Provide the (x, y) coordinate of the cell's center where the given text is located.  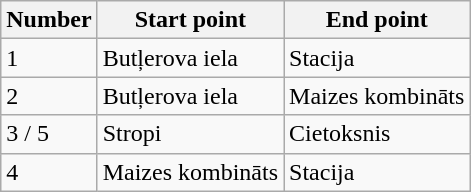
Stropi (190, 134)
Start point (190, 20)
2 (49, 96)
1 (49, 58)
End point (377, 20)
3 / 5 (49, 134)
4 (49, 172)
Number (49, 20)
Cietoksnis (377, 134)
